Locate the cell with the specified text and output its (x, y) center coordinate. 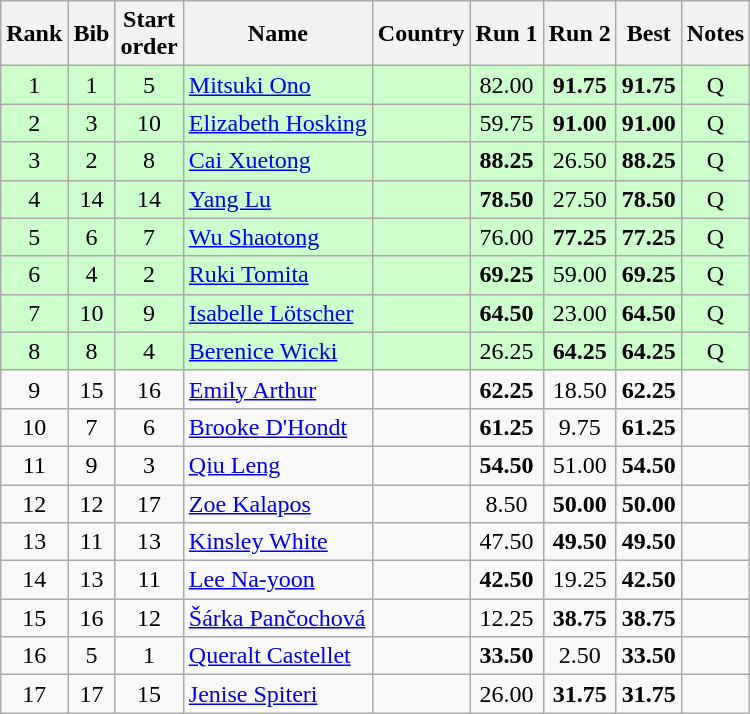
Isabelle Lötscher (278, 313)
Brooke D'Hondt (278, 427)
Berenice Wicki (278, 351)
Elizabeth Hosking (278, 123)
82.00 (506, 85)
Bib (92, 34)
Best (648, 34)
59.75 (506, 123)
Jenise Spiteri (278, 694)
27.50 (580, 199)
Queralt Castellet (278, 656)
Country (421, 34)
23.00 (580, 313)
Run 1 (506, 34)
Kinsley White (278, 542)
51.00 (580, 465)
Zoe Kalapos (278, 503)
76.00 (506, 237)
9.75 (580, 427)
Yang Lu (278, 199)
Wu Shaotong (278, 237)
Notes (715, 34)
Qiu Leng (278, 465)
12.25 (506, 618)
8.50 (506, 503)
Lee Na-yoon (278, 580)
Startorder (149, 34)
Šárka Pančochová (278, 618)
26.00 (506, 694)
Rank (34, 34)
Ruki Tomita (278, 275)
Name (278, 34)
47.50 (506, 542)
Run 2 (580, 34)
Emily Arthur (278, 389)
2.50 (580, 656)
18.50 (580, 389)
Mitsuki Ono (278, 85)
26.50 (580, 161)
19.25 (580, 580)
Cai Xuetong (278, 161)
59.00 (580, 275)
26.25 (506, 351)
